Return the [X, Y] coordinate for the center point of the cell that contains the specified text.  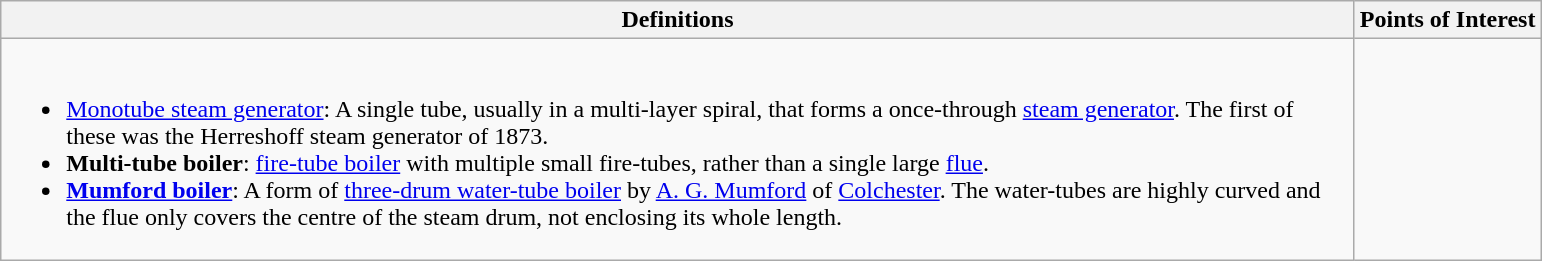
Points of Interest [1448, 20]
Definitions [678, 20]
